For the text-containing cell, return its midpoint in [X, Y] coordinate format. 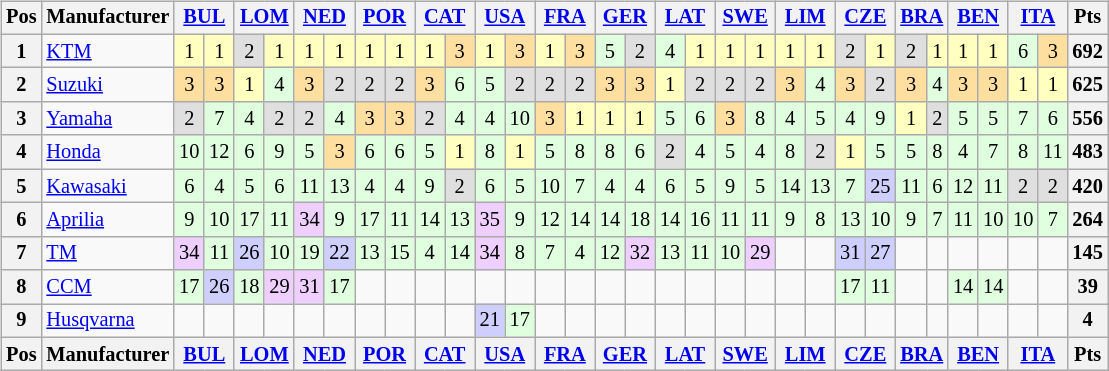
TM [108, 253]
16 [700, 220]
27 [880, 253]
692 [1088, 51]
25 [880, 186]
Husqvarna [108, 321]
32 [640, 253]
CCM [108, 287]
Yamaha [108, 119]
Aprilia [108, 220]
21 [490, 321]
Suzuki [108, 85]
19 [309, 253]
15 [400, 253]
39 [1088, 287]
625 [1088, 85]
483 [1088, 152]
Honda [108, 152]
Kawasaki [108, 186]
420 [1088, 186]
145 [1088, 253]
22 [339, 253]
556 [1088, 119]
KTM [108, 51]
35 [490, 220]
264 [1088, 220]
